Search for the cell housing the specified text and yield its [X, Y] center coordinate. 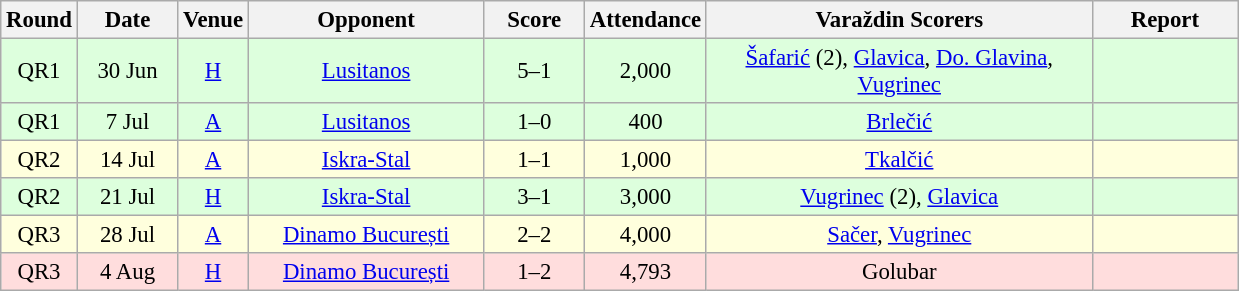
1–0 [534, 122]
Varaždin Scorers [899, 20]
Sačer, Vugrinec [899, 235]
1–1 [534, 160]
Dinamo București [366, 235]
7 Jul [128, 122]
3,000 [646, 197]
Vugrinec (2), Glavica [899, 197]
5–1 [534, 72]
Brlečić [899, 122]
Round [39, 20]
Venue [214, 20]
QR3 [39, 235]
30 Jun [128, 72]
2,000 [646, 72]
3–1 [534, 197]
Šafarić (2), Glavica, Do. Glavina, Vugrinec [899, 72]
Tkalčić [899, 160]
400 [646, 122]
Date [128, 20]
28 Jul [128, 235]
Opponent [366, 20]
14 Jul [128, 160]
21 Jul [128, 197]
Attendance [646, 20]
Report [1165, 20]
Score [534, 20]
2–2 [534, 235]
4,000 [646, 235]
1,000 [646, 160]
